Detect which cell encompasses the target text, then output its (X, Y) center coordinate. 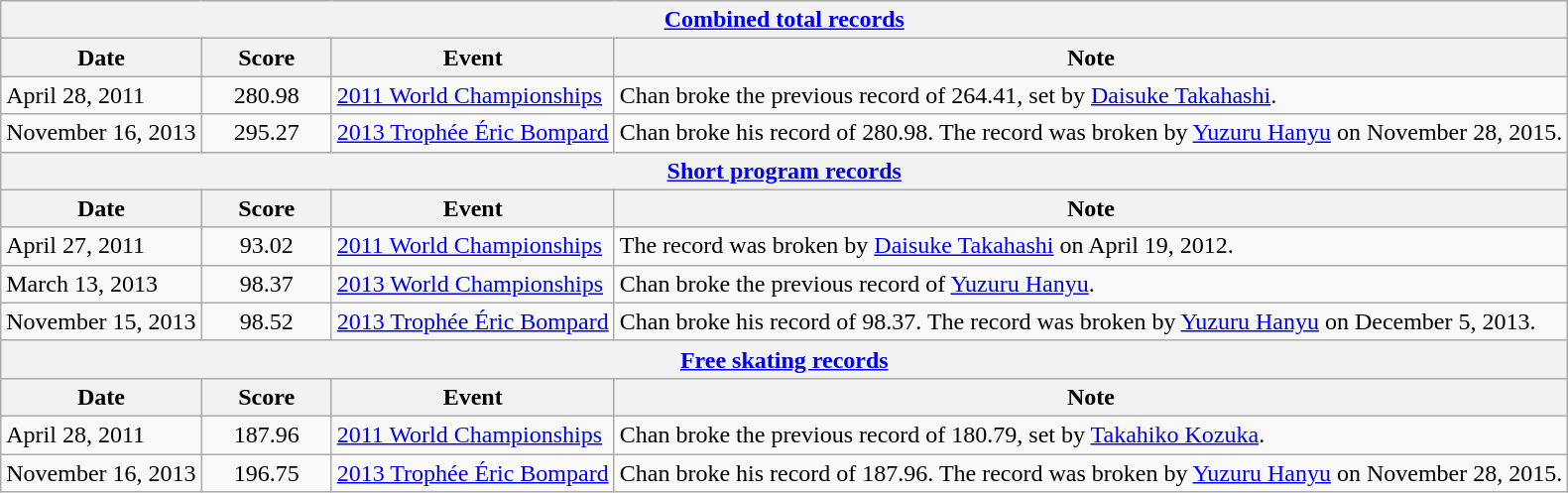
Chan broke his record of 187.96. The record was broken by Yuzuru Hanyu on November 28, 2015. (1091, 473)
Chan broke his record of 98.37. The record was broken by Yuzuru Hanyu on December 5, 2013. (1091, 321)
April 27, 2011 (101, 246)
The record was broken by Daisuke Takahashi on April 19, 2012. (1091, 246)
295.27 (266, 133)
187.96 (266, 434)
Chan broke the previous record of Yuzuru Hanyu. (1091, 284)
196.75 (266, 473)
2013 World Championships (472, 284)
280.98 (266, 95)
Combined total records (784, 20)
98.37 (266, 284)
Short program records (784, 171)
Chan broke the previous record of 180.79, set by Takahiko Kozuka. (1091, 434)
93.02 (266, 246)
Free skating records (784, 359)
March 13, 2013 (101, 284)
Chan broke the previous record of 264.41, set by Daisuke Takahashi. (1091, 95)
98.52 (266, 321)
Chan broke his record of 280.98. The record was broken by Yuzuru Hanyu on November 28, 2015. (1091, 133)
November 15, 2013 (101, 321)
